For the text-containing cell, return its midpoint in [x, y] coordinate format. 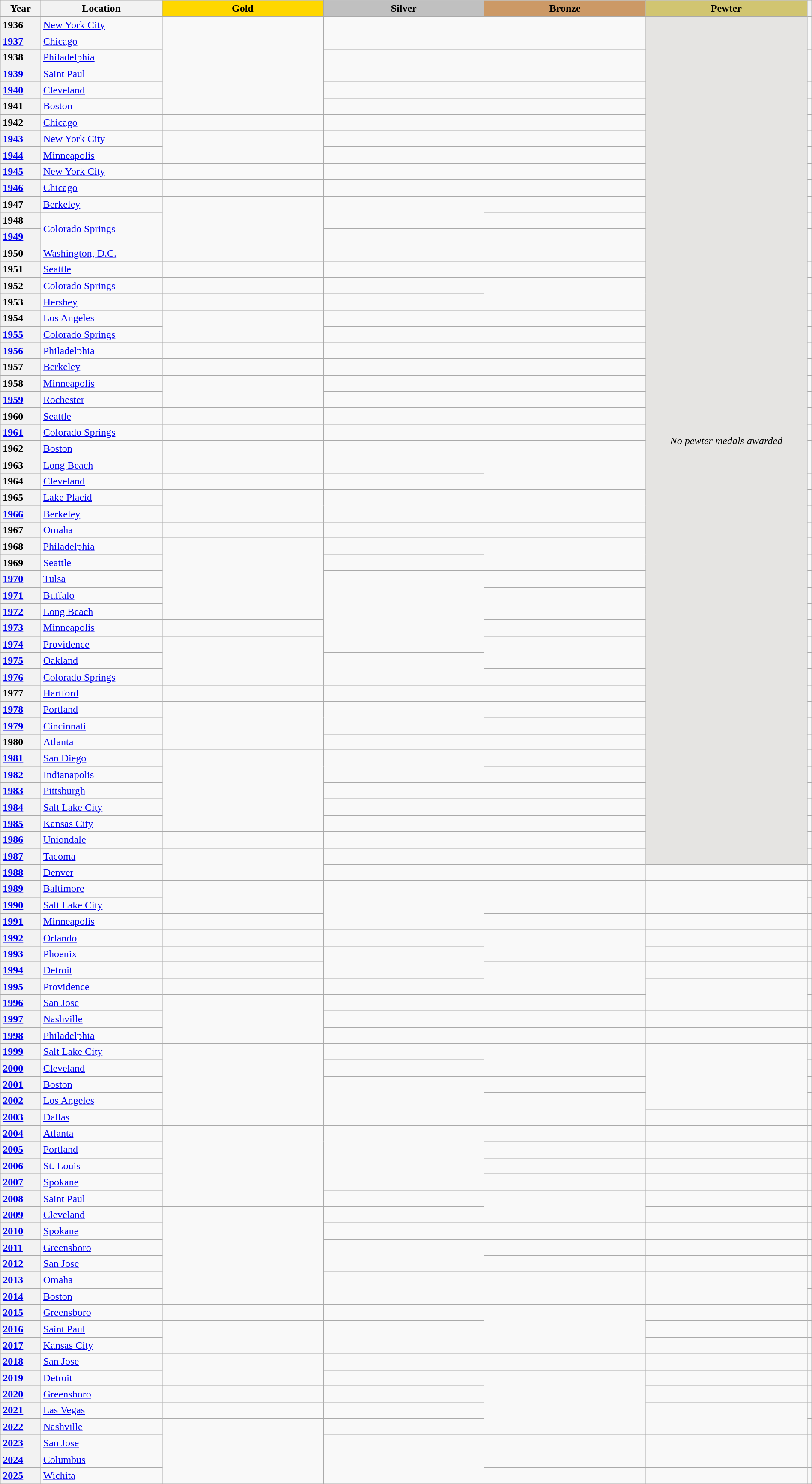
2004 [21, 1133]
2010 [21, 1231]
1958 [21, 383]
Phoenix [101, 954]
1977 [21, 693]
1938 [21, 57]
1955 [21, 334]
2013 [21, 1280]
1987 [21, 856]
1998 [21, 1036]
2016 [21, 1329]
Tulsa [101, 579]
Pewter [726, 9]
2025 [21, 1475]
1959 [21, 400]
1944 [21, 155]
1974 [21, 644]
1984 [21, 807]
2011 [21, 1248]
1991 [21, 921]
2023 [21, 1443]
2019 [21, 1378]
1972 [21, 612]
1994 [21, 970]
1979 [21, 726]
2014 [21, 1296]
1953 [21, 302]
Bronze [565, 9]
Uniondale [101, 840]
1939 [21, 74]
1950 [21, 253]
1942 [21, 122]
1970 [21, 579]
Dallas [101, 1117]
1945 [21, 171]
1956 [21, 351]
St. Louis [101, 1166]
1975 [21, 660]
2000 [21, 1068]
1948 [21, 221]
1961 [21, 432]
1993 [21, 954]
No pewter medals awarded [726, 440]
Indianapolis [101, 775]
Columbus [101, 1459]
Lake Placid [101, 498]
Hershey [101, 302]
2003 [21, 1117]
1937 [21, 41]
1988 [21, 872]
1952 [21, 286]
2008 [21, 1198]
1936 [21, 25]
2021 [21, 1410]
1960 [21, 416]
1983 [21, 791]
1949 [21, 237]
Oakland [101, 660]
1954 [21, 318]
Denver [101, 872]
2009 [21, 1215]
Baltimore [101, 889]
1982 [21, 775]
2020 [21, 1394]
2006 [21, 1166]
1989 [21, 889]
Orlando [101, 938]
1946 [21, 188]
2022 [21, 1427]
1971 [21, 595]
1963 [21, 465]
2018 [21, 1362]
1999 [21, 1052]
1996 [21, 1003]
1980 [21, 742]
Gold [242, 9]
Tacoma [101, 856]
1947 [21, 204]
2002 [21, 1101]
Location [101, 9]
San Diego [101, 758]
2005 [21, 1150]
1957 [21, 367]
Rochester [101, 400]
Wichita [101, 1475]
1965 [21, 498]
Silver [403, 9]
1978 [21, 709]
Buffalo [101, 595]
1986 [21, 840]
2007 [21, 1182]
1967 [21, 530]
1966 [21, 514]
2015 [21, 1313]
1997 [21, 1019]
1990 [21, 905]
1973 [21, 628]
2017 [21, 1345]
1940 [21, 90]
1941 [21, 106]
1985 [21, 824]
Year [21, 9]
2012 [21, 1264]
Las Vegas [101, 1410]
1962 [21, 448]
1992 [21, 938]
Cincinnati [101, 726]
Washington, D.C. [101, 253]
Pittsburgh [101, 791]
1943 [21, 139]
2001 [21, 1084]
1968 [21, 546]
1951 [21, 269]
1995 [21, 986]
1969 [21, 563]
1976 [21, 677]
2024 [21, 1459]
1964 [21, 481]
1981 [21, 758]
Hartford [101, 693]
